Determine the (X, Y) coordinate at the center of the cell enclosing the given text.  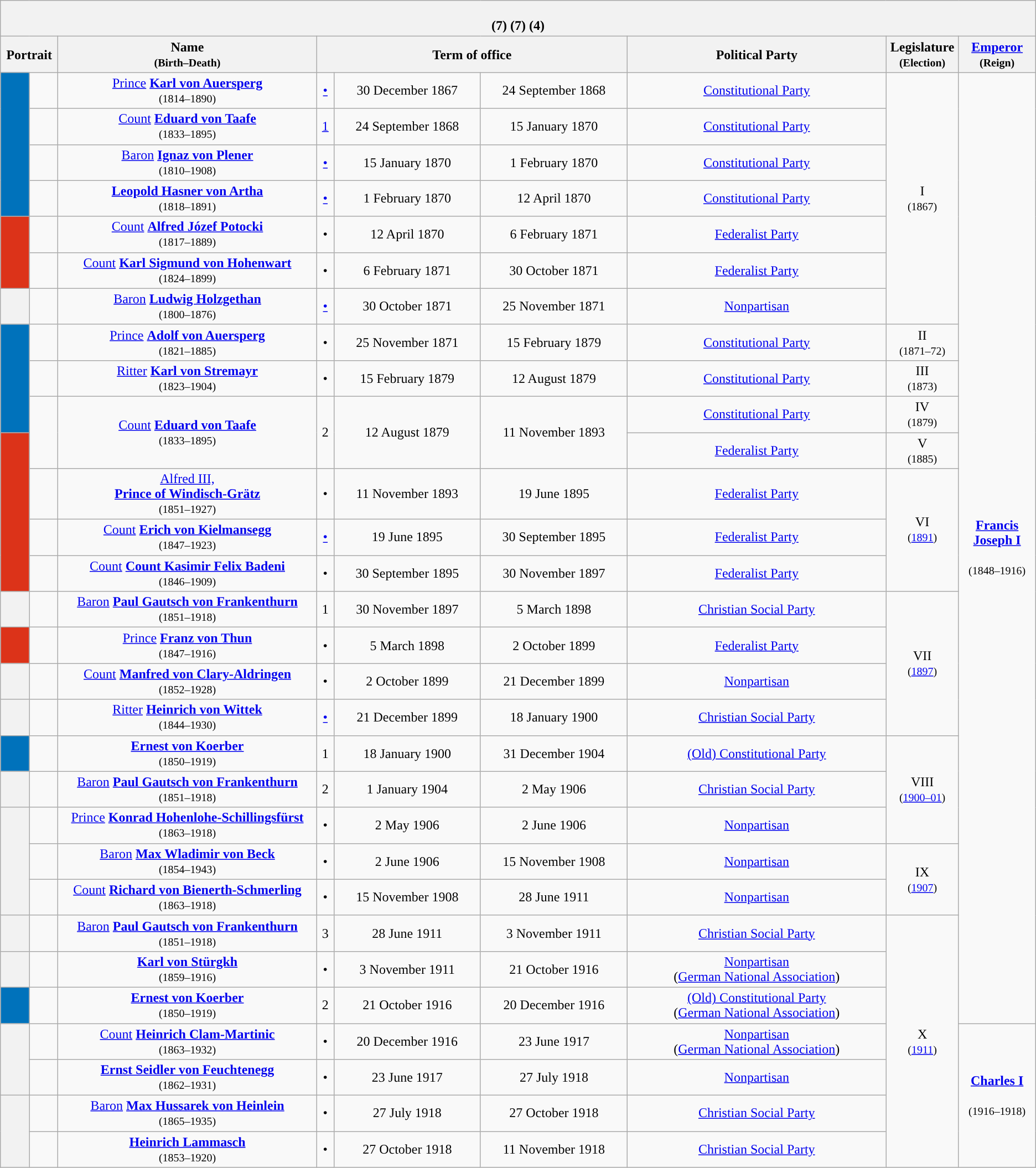
Count Count Kasimir Felix Badeni(1846–1909) (188, 573)
IV(1879) (922, 414)
Count Manfred von Clary-Aldringen(1852–1928) (188, 682)
Charles I(1916–1918) (997, 1096)
1 January 1904 (407, 789)
Alfred III,Prince of Windisch-Grätz(1851–1927) (188, 494)
III(1873) (922, 378)
Count Alfred Józef Potocki(1817–1889) (188, 235)
X(1911) (922, 1041)
Prince Karl von Auersperg(1814–1890) (188, 91)
Ritter Karl von Stremayr(1823–1904) (188, 378)
IX(1907) (922, 879)
V(1885) (922, 450)
Leopold Hasner von Artha(1818–1891) (188, 198)
Karl von Stürgkh(1859–1916) (188, 969)
Portrait (29, 54)
(7) (7) (4) (518, 19)
I(1867) (922, 198)
Prince Franz von Thun(1847–1916) (188, 645)
(Old) Constitutional Party (757, 754)
Heinrich Lammasch(1853–1920) (188, 1150)
11 November 1918 (553, 1150)
Political Party (757, 54)
Prince Konrad Hohenlohe-Schillingsfürst(1863–1918) (188, 826)
VIII(1900–01) (922, 789)
Baron Max Wladimir von Beck(1854–1943) (188, 861)
Ernst Seidler von Feuchtenegg(1862–1931) (188, 1078)
Count Richard von Bienerth-Schmerling(1863–1918) (188, 897)
Count Karl Sigmund von Hohenwart(1824–1899) (188, 270)
Legislature(Election) (922, 54)
Ritter Heinrich von Wittek(1844–1930) (188, 717)
Count Heinrich Clam-Martinic(1863–1932) (188, 1041)
VI(1891) (922, 530)
Count Erich von Kielmansegg(1847–1923) (188, 538)
Emperor(Reign) (997, 54)
Francis Joseph I(1848–1916) (997, 548)
(Old) Constitutional Party(German National Association) (757, 1005)
3 (325, 933)
Prince Adolf von Auersperg(1821–1885) (188, 342)
Baron Ludwig Holzgethan(1800–1876) (188, 307)
31 December 1904 (553, 754)
Baron Ignaz von Plener(1810–1908) (188, 163)
Term of office (472, 54)
Baron Max Hussarek von Heinlein(1865–1935) (188, 1113)
Name(Birth–Death) (188, 54)
II(1871–72) (922, 342)
VII(1897) (922, 663)
30 December 1867 (407, 91)
